Locate the cell with the specified text and output its [x, y] center coordinate. 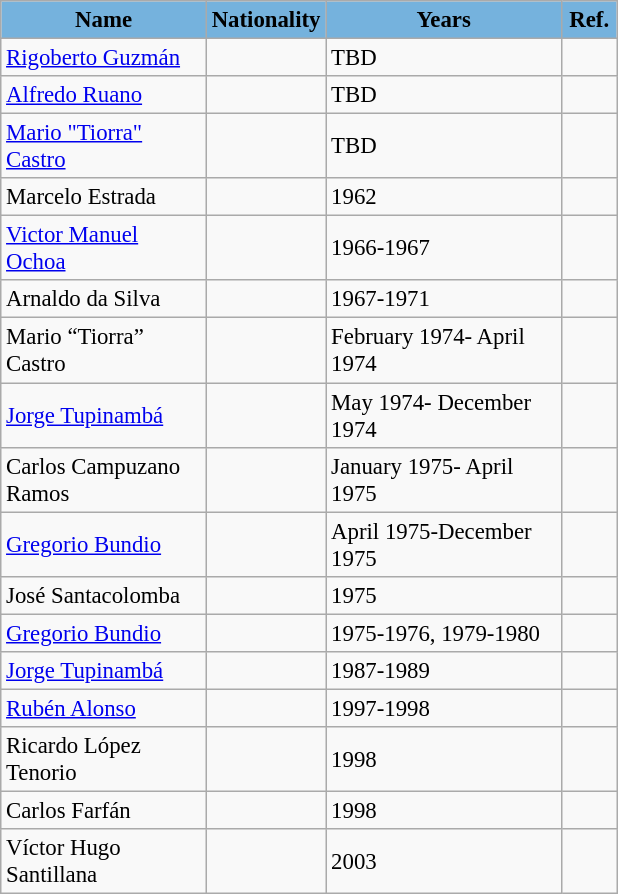
1997-1998 [444, 708]
May 1974- December 1974 [444, 416]
1975 [444, 595]
Carlos Farfán [104, 810]
Mario "Tiorra" Castro [104, 146]
Years [444, 20]
Víctor Hugo Santillana [104, 862]
José Santacolomba [104, 595]
Alfredo Ruano [104, 95]
1967-1971 [444, 299]
2003 [444, 862]
Name [104, 20]
April 1975-December 1975 [444, 544]
Marcelo Estrada [104, 197]
Ricardo López Tenorio [104, 760]
Rubén Alonso [104, 708]
Arnaldo da Silva [104, 299]
February 1974- April 1974 [444, 350]
1987-1989 [444, 671]
Ref. [589, 20]
1975-1976, 1979-1980 [444, 633]
Carlos Campuzano Ramos [104, 480]
1962 [444, 197]
Nationality [266, 20]
1966-1967 [444, 248]
Rigoberto Guzmán [104, 58]
January 1975- April 1975 [444, 480]
Mario “Tiorra” Castro [104, 350]
Victor Manuel Ochoa [104, 248]
